Return the [X, Y] coordinate for the center point of the cell that contains the specified text.  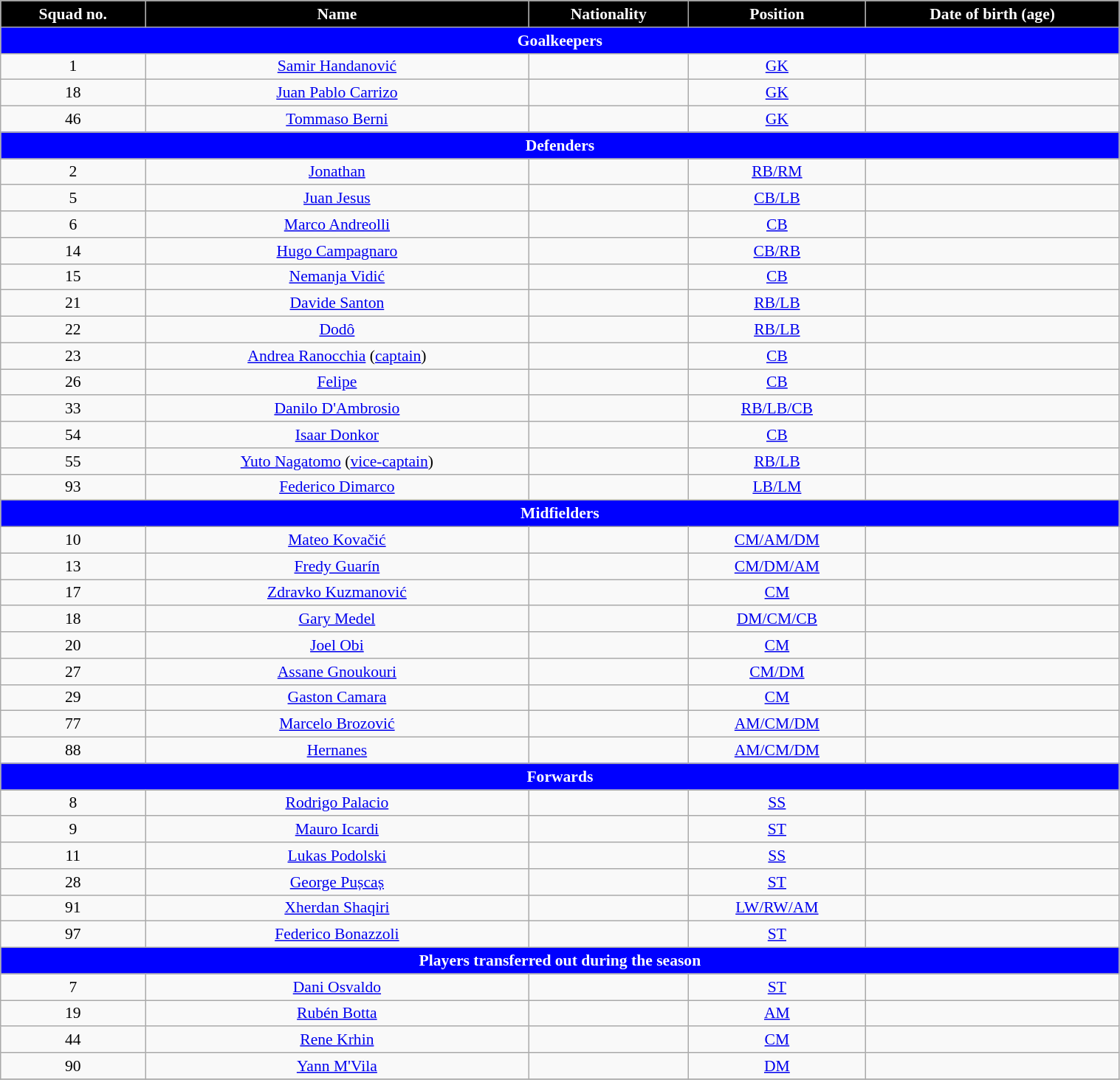
Rubén Botta [337, 1014]
RB/RM [777, 172]
Marcelo Brozović [337, 724]
CM/DM [777, 672]
21 [73, 303]
Juan Pablo Carrizo [337, 93]
6 [73, 224]
Zdravko Kuzmanović [337, 593]
5 [73, 199]
Rodrigo Palacio [337, 803]
Marco Andreolli [337, 224]
Name [337, 14]
Tommaso Berni [337, 120]
93 [73, 487]
2 [73, 172]
Yuto Nagatomo (vice-captain) [337, 461]
Fredy Guarín [337, 566]
15 [73, 277]
Hernanes [337, 751]
22 [73, 330]
Danilo D'Ambrosio [337, 409]
8 [73, 803]
Hugo Campagnaro [337, 251]
9 [73, 830]
DM [777, 1066]
54 [73, 435]
CB/RB [777, 251]
Federico Dimarco [337, 487]
88 [73, 751]
Rene Krhin [337, 1040]
George Pușcaș [337, 882]
7 [73, 987]
91 [73, 908]
Dodô [337, 330]
Gaston Camara [337, 698]
20 [73, 645]
Dani Osvaldo [337, 987]
44 [73, 1040]
Players transferred out during the season [560, 961]
Defenders [560, 145]
Samir Handanović [337, 66]
DM/CM/CB [777, 619]
14 [73, 251]
Position [777, 14]
17 [73, 593]
97 [73, 935]
19 [73, 1014]
Nemanja Vidić [337, 277]
Juan Jesus [337, 199]
29 [73, 698]
23 [73, 356]
Goalkeepers [560, 41]
Mateo Kovačić [337, 540]
RB/LB/CB [777, 409]
1 [73, 66]
Davide Santon [337, 303]
Xherdan Shaqiri [337, 908]
CM/AM/DM [777, 540]
AM [777, 1014]
Jonathan [337, 172]
Gary Medel [337, 619]
CB/LB [777, 199]
CM/DM/AM [777, 566]
Midfielders [560, 514]
Yann M'Vila [337, 1066]
33 [73, 409]
Isaar Donkor [337, 435]
13 [73, 566]
11 [73, 856]
Lukas Podolski [337, 856]
46 [73, 120]
Date of birth (age) [992, 14]
Joel Obi [337, 645]
Nationality [608, 14]
27 [73, 672]
Assane Gnoukouri [337, 672]
55 [73, 461]
Federico Bonazzoli [337, 935]
77 [73, 724]
LW/RW/AM [777, 908]
Forwards [560, 777]
Squad no. [73, 14]
10 [73, 540]
Andrea Ranocchia (captain) [337, 356]
28 [73, 882]
Felipe [337, 382]
90 [73, 1066]
Mauro Icardi [337, 830]
26 [73, 382]
LB/LM [777, 487]
